Provide the (x, y) coordinate of the cell's center where the given text is located.  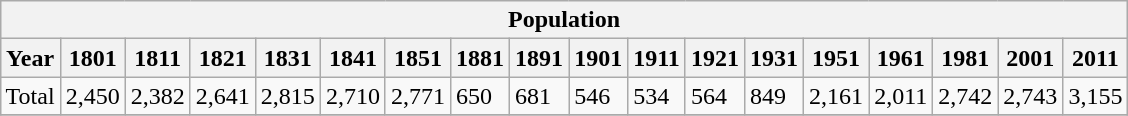
1951 (836, 58)
2,743 (1030, 96)
534 (657, 96)
546 (598, 96)
2011 (1096, 58)
1881 (480, 58)
2,450 (92, 96)
Population (564, 20)
2,742 (966, 96)
Total (30, 96)
2,641 (222, 96)
1821 (222, 58)
1891 (540, 58)
1961 (901, 58)
1851 (418, 58)
2,161 (836, 96)
849 (774, 96)
1931 (774, 58)
Year (30, 58)
1981 (966, 58)
1811 (158, 58)
650 (480, 96)
2001 (1030, 58)
2,815 (288, 96)
2,382 (158, 96)
2,771 (418, 96)
2,710 (352, 96)
3,155 (1096, 96)
1801 (92, 58)
564 (714, 96)
1841 (352, 58)
1921 (714, 58)
1901 (598, 58)
2,011 (901, 96)
681 (540, 96)
1911 (657, 58)
1831 (288, 58)
